Find where the given text appears and provide that cell's center as (X, Y) coordinate. 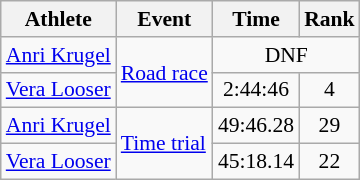
45:18.14 (256, 162)
Time trial (164, 144)
4 (330, 90)
Athlete (58, 19)
Road race (164, 72)
Event (164, 19)
Time (256, 19)
49:46.28 (256, 126)
29 (330, 126)
22 (330, 162)
Rank (330, 19)
2:44:46 (256, 90)
DNF (286, 55)
